Provide the [x, y] coordinate of the cell's center where the given text is located.  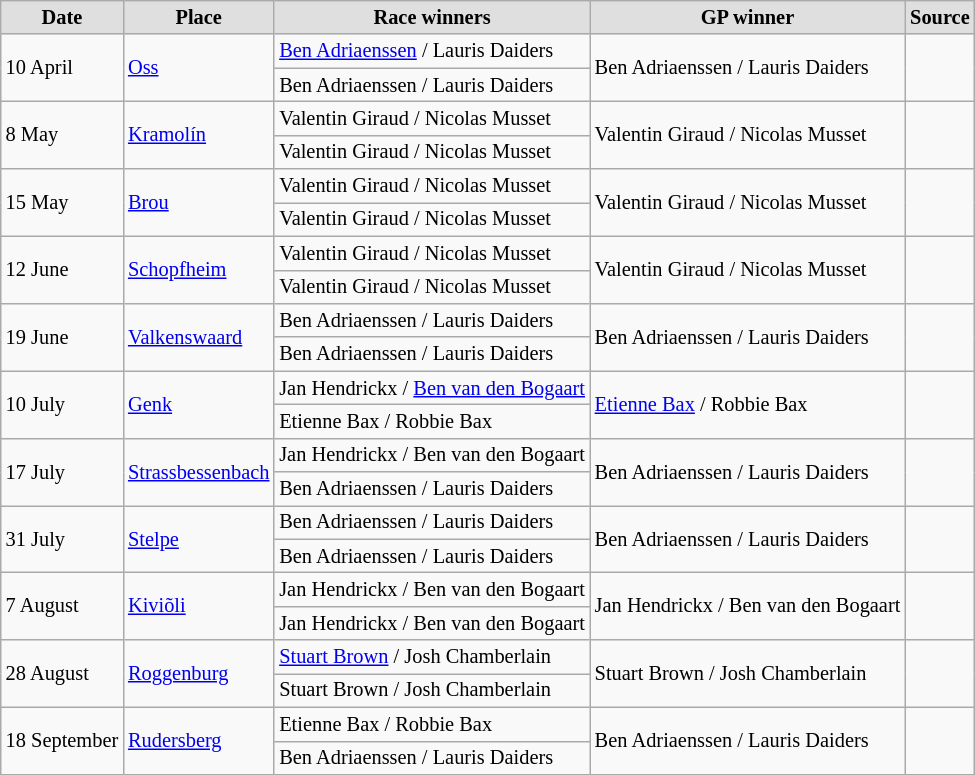
Strassbessenbach [198, 472]
7 August [62, 606]
17 July [62, 472]
Schopfheim [198, 270]
Genk [198, 404]
Source [940, 17]
15 May [62, 202]
Kramolín [198, 134]
Kiviõli [198, 606]
31 July [62, 538]
12 June [62, 270]
Date [62, 17]
Rudersberg [198, 740]
Roggenburg [198, 674]
Place [198, 17]
Race winners [432, 17]
Stelpe [198, 538]
GP winner [748, 17]
Oss [198, 68]
10 July [62, 404]
28 August [62, 674]
10 April [62, 68]
8 May [62, 134]
Valkenswaard [198, 336]
19 June [62, 336]
Brou [198, 202]
18 September [62, 740]
